Scan for the cell matching the given text and deliver its (X, Y) coordinate at center. 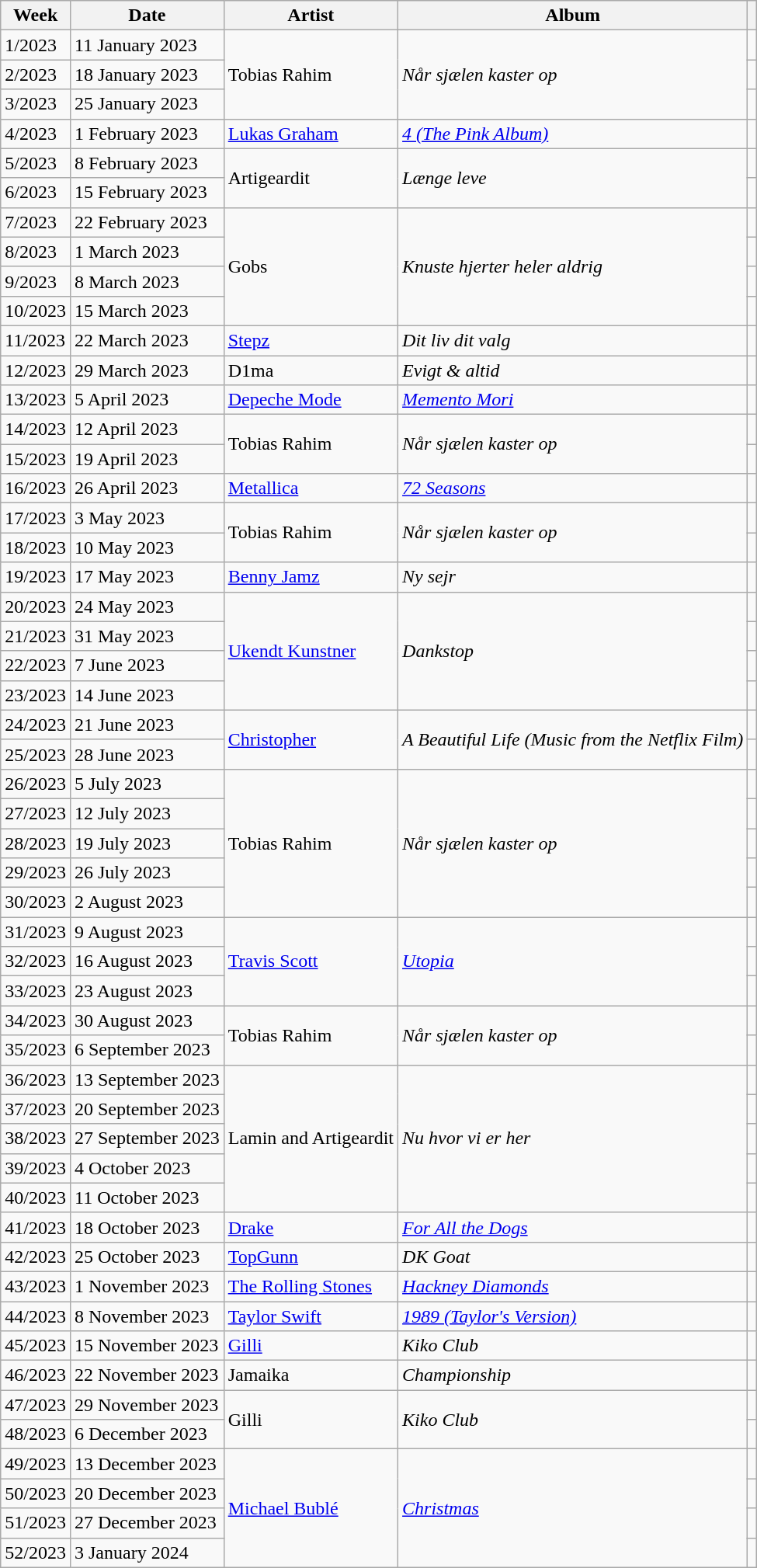
A Beautiful Life (Music from the Netflix Film) (573, 739)
Championship (573, 1375)
13 December 2023 (147, 1464)
1 November 2023 (147, 1286)
29 November 2023 (147, 1405)
2/2023 (36, 75)
11/2023 (36, 340)
32/2023 (36, 961)
12/2023 (36, 370)
Lamin and Artigeardit (311, 1139)
43/2023 (36, 1286)
The Rolling Stones (311, 1286)
6 September 2023 (147, 1050)
48/2023 (36, 1434)
12 April 2023 (147, 429)
26/2023 (36, 784)
6 December 2023 (147, 1434)
22 February 2023 (147, 222)
22 March 2023 (147, 340)
21 June 2023 (147, 725)
13/2023 (36, 400)
7/2023 (36, 222)
10 May 2023 (147, 548)
42/2023 (36, 1257)
1 March 2023 (147, 252)
23 August 2023 (147, 991)
21/2023 (36, 636)
28/2023 (36, 843)
28 June 2023 (147, 754)
Lukas Graham (311, 134)
29 March 2023 (147, 370)
40/2023 (36, 1198)
41/2023 (36, 1227)
27/2023 (36, 813)
31 May 2023 (147, 636)
39/2023 (36, 1168)
TopGunn (311, 1257)
15 March 2023 (147, 311)
9 August 2023 (147, 932)
26 July 2023 (147, 873)
51/2023 (36, 1523)
Ukendt Kunstner (311, 651)
45/2023 (36, 1346)
5/2023 (36, 163)
44/2023 (36, 1316)
3/2023 (36, 104)
24 May 2023 (147, 607)
38/2023 (36, 1139)
16 August 2023 (147, 961)
Travis Scott (311, 961)
2 August 2023 (147, 902)
Længe leve (573, 178)
50/2023 (36, 1493)
Artist (311, 16)
14 June 2023 (147, 695)
22 November 2023 (147, 1375)
20/2023 (36, 607)
20 December 2023 (147, 1493)
Artigeardit (311, 178)
Memento Mori (573, 400)
15/2023 (36, 459)
Drake (311, 1227)
22/2023 (36, 666)
Hackney Diamonds (573, 1286)
29/2023 (36, 873)
13 September 2023 (147, 1080)
25 October 2023 (147, 1257)
8/2023 (36, 252)
9/2023 (36, 281)
46/2023 (36, 1375)
11 January 2023 (147, 45)
11 October 2023 (147, 1198)
52/2023 (36, 1552)
16/2023 (36, 488)
Evigt & altid (573, 370)
27 September 2023 (147, 1139)
25 January 2023 (147, 104)
18 January 2023 (147, 75)
36/2023 (36, 1080)
For All the Dogs (573, 1227)
30 August 2023 (147, 1020)
Depeche Mode (311, 400)
23/2023 (36, 695)
Utopia (573, 961)
3 May 2023 (147, 518)
Ny sejr (573, 577)
Benny Jamz (311, 577)
15 February 2023 (147, 193)
5 April 2023 (147, 400)
49/2023 (36, 1464)
35/2023 (36, 1050)
Knuste hjerter heler aldrig (573, 266)
72 Seasons (573, 488)
19 July 2023 (147, 843)
19 April 2023 (147, 459)
3 January 2024 (147, 1552)
Christopher (311, 739)
27 December 2023 (147, 1523)
31/2023 (36, 932)
18/2023 (36, 548)
6/2023 (36, 193)
10/2023 (36, 311)
19/2023 (36, 577)
37/2023 (36, 1109)
5 July 2023 (147, 784)
14/2023 (36, 429)
30/2023 (36, 902)
D1ma (311, 370)
Nu hvor vi er her (573, 1139)
Dankstop (573, 651)
Michael Bublé (311, 1508)
1/2023 (36, 45)
33/2023 (36, 991)
7 June 2023 (147, 666)
Date (147, 16)
Jamaika (311, 1375)
20 September 2023 (147, 1109)
4 October 2023 (147, 1168)
34/2023 (36, 1020)
4 (The Pink Album) (573, 134)
17 May 2023 (147, 577)
4/2023 (36, 134)
26 April 2023 (147, 488)
1989 (Taylor's Version) (573, 1316)
8 November 2023 (147, 1316)
25/2023 (36, 754)
18 October 2023 (147, 1227)
DK Goat (573, 1257)
15 November 2023 (147, 1346)
12 July 2023 (147, 813)
Taylor Swift (311, 1316)
Dit liv dit valg (573, 340)
24/2023 (36, 725)
8 February 2023 (147, 163)
Metallica (311, 488)
Gobs (311, 266)
17/2023 (36, 518)
Christmas (573, 1508)
8 March 2023 (147, 281)
47/2023 (36, 1405)
Week (36, 16)
Stepz (311, 340)
1 February 2023 (147, 134)
Album (573, 16)
